For the text-containing cell, return its midpoint in [X, Y] coordinate format. 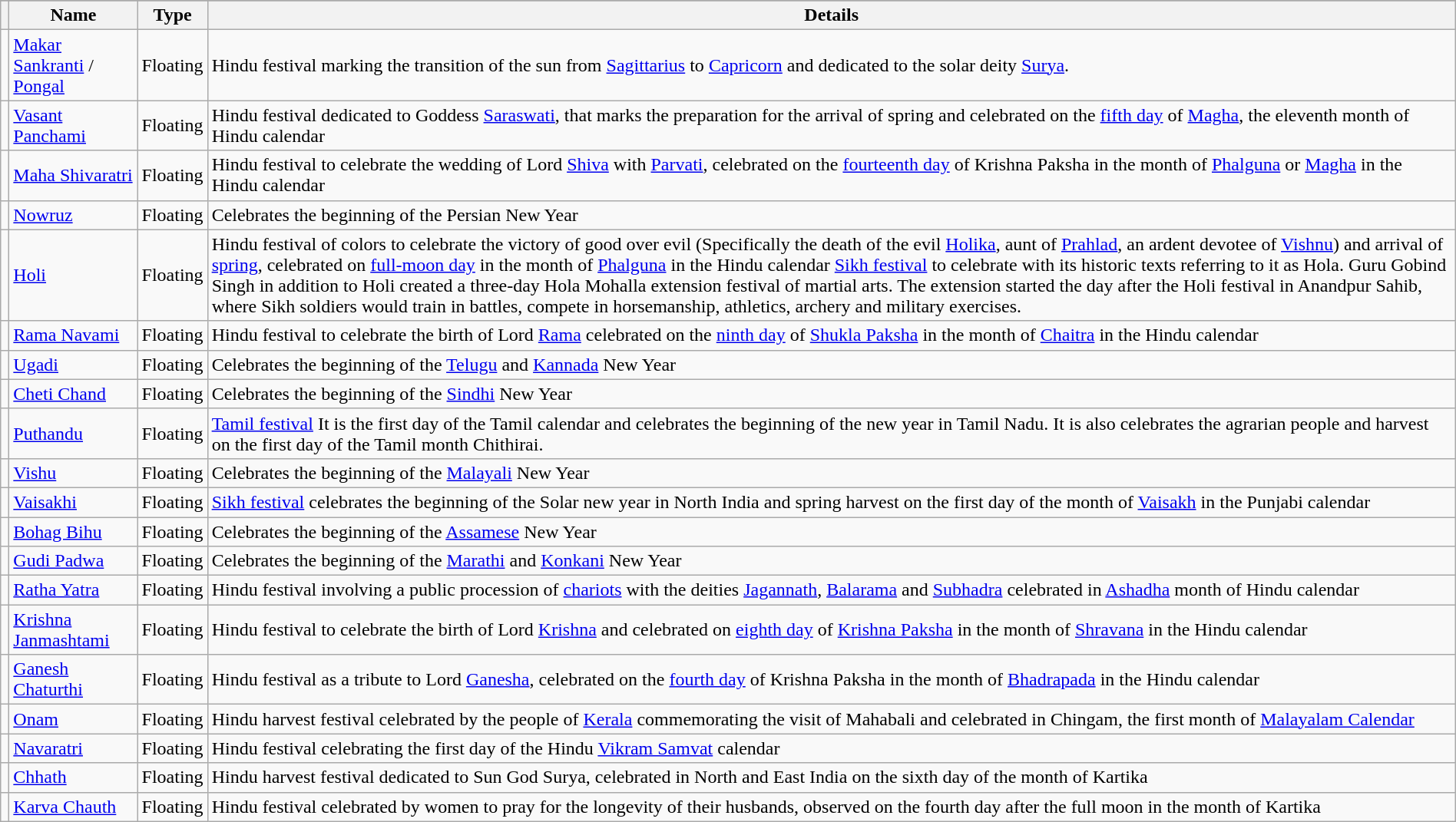
Ugadi [74, 365]
Maha Shivaratri [74, 175]
Ganesh Chaturthi [74, 680]
Hindu festival marking the transition of the sun from Sagittarius to Capricorn and dedicated to the solar deity Surya. [831, 65]
Makar Sankranti / Pongal [74, 65]
Rama Navami [74, 335]
Krishna Janmashtami [74, 629]
Vaisakhi [74, 502]
Hindu festival celebrating the first day of the Hindu Vikram Samvat calendar [831, 748]
Onam [74, 719]
Hindu festival as a tribute to Lord Ganesha, celebrated on the fourth day of Krishna Paksha in the month of Bhadrapada in the Hindu calendar [831, 680]
Hindu harvest festival dedicated to Sun God Surya, celebrated in North and East India on the sixth day of the month of Kartika [831, 777]
Celebrates the beginning of the Sindhi New Year [831, 394]
Celebrates the beginning of the Persian New Year [831, 215]
Celebrates the beginning of the Marathi and Konkani New Year [831, 561]
Chhath [74, 777]
Vishu [74, 473]
Ratha Yatra [74, 590]
Hindu festival to celebrate the birth of Lord Krishna and celebrated on eighth day of Krishna Paksha in the month of Shravana in the Hindu calendar [831, 629]
Name [74, 15]
Nowruz [74, 215]
Navaratri [74, 748]
Vasant Panchami [74, 126]
Cheti Chand [74, 394]
Gudi Padwa [74, 561]
Holi [74, 275]
Celebrates the beginning of the Telugu and Kannada New Year [831, 365]
Celebrates the beginning of the Assamese New Year [831, 532]
Celebrates the beginning of the Malayali New Year [831, 473]
Bohag Bihu [74, 532]
Details [831, 15]
Type [172, 15]
Karva Chauth [74, 807]
Puthandu [74, 433]
Hindu festival to celebrate the birth of Lord Rama celebrated on the ninth day of Shukla Paksha in the month of Chaitra in the Hindu calendar [831, 335]
